Scan for the cell matching the given text and deliver its (X, Y) coordinate at center. 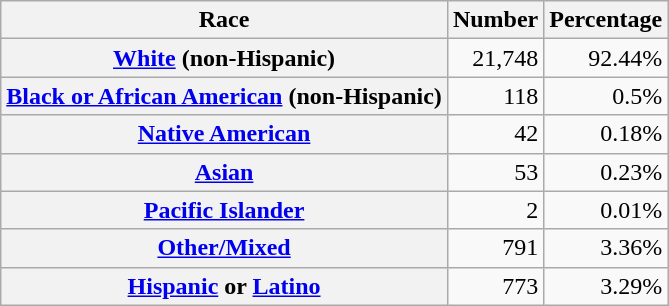
773 (495, 286)
Pacific Islander (224, 210)
White (non-Hispanic) (224, 58)
118 (495, 96)
Percentage (606, 20)
3.36% (606, 248)
Native American (224, 134)
3.29% (606, 286)
Race (224, 20)
0.01% (606, 210)
Black or African American (non-Hispanic) (224, 96)
Asian (224, 172)
0.5% (606, 96)
21,748 (495, 58)
Number (495, 20)
0.18% (606, 134)
53 (495, 172)
92.44% (606, 58)
0.23% (606, 172)
2 (495, 210)
Other/Mixed (224, 248)
791 (495, 248)
42 (495, 134)
Hispanic or Latino (224, 286)
